Detect which cell encompasses the target text, then output its [X, Y] center coordinate. 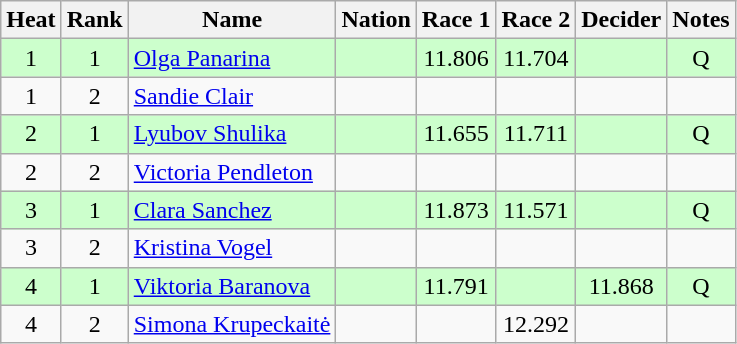
Nation [376, 20]
Clara Sanchez [232, 210]
Lyubov Shulika [232, 134]
Sandie Clair [232, 96]
11.571 [536, 210]
Heat [31, 20]
Kristina Vogel [232, 248]
11.868 [622, 286]
11.791 [456, 286]
11.806 [456, 58]
Race 1 [456, 20]
11.711 [536, 134]
11.655 [456, 134]
Notes [701, 20]
Name [232, 20]
Race 2 [536, 20]
Victoria Pendleton [232, 172]
Viktoria Baranova [232, 286]
Decider [622, 20]
Rank [94, 20]
11.873 [456, 210]
Olga Panarina [232, 58]
12.292 [536, 324]
11.704 [536, 58]
Simona Krupeckaitė [232, 324]
